From the cell containing the given text, extract its center point as [x, y] coordinate. 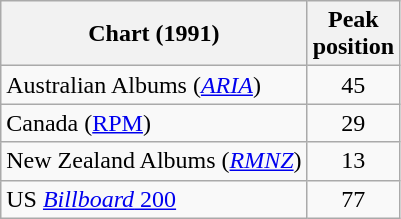
US Billboard 200 [154, 199]
13 [353, 161]
45 [353, 85]
Australian Albums (ARIA) [154, 85]
77 [353, 199]
Chart (1991) [154, 34]
29 [353, 123]
Peakposition [353, 34]
Canada (RPM) [154, 123]
New Zealand Albums (RMNZ) [154, 161]
